Return the (X, Y) coordinate for the center point of the cell that contains the specified text.  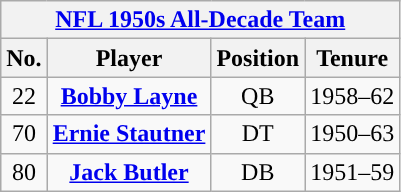
Jack Butler (129, 172)
Bobby Layne (129, 96)
DT (258, 134)
Tenure (352, 58)
1951–59 (352, 172)
QB (258, 96)
Ernie Stautner (129, 134)
Position (258, 58)
70 (24, 134)
NFL 1950s All-Decade Team (200, 20)
1958–62 (352, 96)
Player (129, 58)
80 (24, 172)
1950–63 (352, 134)
DB (258, 172)
No. (24, 58)
22 (24, 96)
